Scan for the cell matching the given text and deliver its (x, y) coordinate at center. 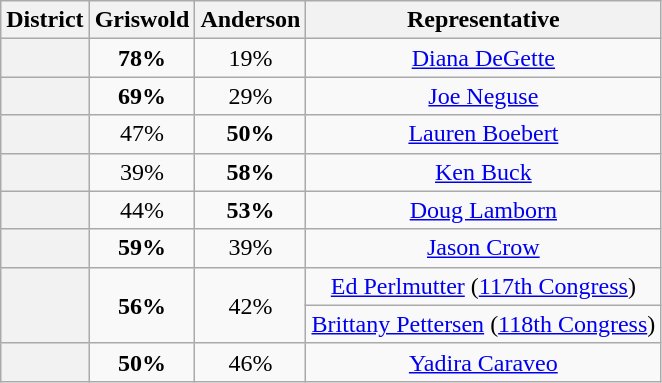
Ed Perlmutter (117th Congress) (484, 286)
46% (250, 362)
78% (142, 58)
District (45, 20)
Ken Buck (484, 172)
Doug Lamborn (484, 210)
Yadira Caraveo (484, 362)
44% (142, 210)
Diana DeGette (484, 58)
56% (142, 305)
Lauren Boebert (484, 134)
Brittany Pettersen (118th Congress) (484, 324)
Griswold (142, 20)
Representative (484, 20)
19% (250, 58)
42% (250, 305)
Joe Neguse (484, 96)
59% (142, 248)
Anderson (250, 20)
58% (250, 172)
47% (142, 134)
53% (250, 210)
Jason Crow (484, 248)
29% (250, 96)
69% (142, 96)
